Identify which cell holds the provided text, then report its [X, Y] central coordinate. 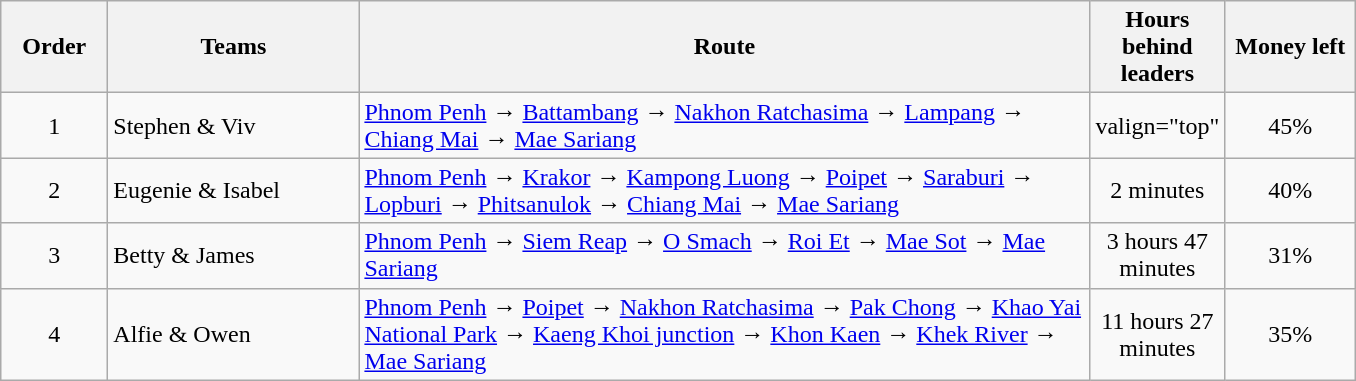
31% [1290, 256]
2 [54, 190]
Phnom Penh → Battambang → Nakhon Ratchasima → Lampang → Chiang Mai → Mae Sariang [724, 126]
40% [1290, 190]
4 [54, 334]
45% [1290, 126]
valign="top" [1158, 126]
1 [54, 126]
35% [1290, 334]
Route [724, 47]
Eugenie & Isabel [234, 190]
Alfie & Owen [234, 334]
Betty & James [234, 256]
Money left [1290, 47]
Phnom Penh → Poipet → Nakhon Ratchasima → Pak Chong → Khao Yai National Park → Kaeng Khoi junction → Khon Kaen → Khek River → Mae Sariang [724, 334]
Hours behind leaders [1158, 47]
Teams [234, 47]
2 minutes [1158, 190]
Phnom Penh → Krakor → Kampong Luong → Poipet → Saraburi → Lopburi → Phitsanulok → Chiang Mai → Mae Sariang [724, 190]
3 hours 47 minutes [1158, 256]
Order [54, 47]
3 [54, 256]
Phnom Penh → Siem Reap → O Smach → Roi Et → Mae Sot → Mae Sariang [724, 256]
11 hours 27 minutes [1158, 334]
Stephen & Viv [234, 126]
